Scan for the cell matching the given text and deliver its [X, Y] coordinate at center. 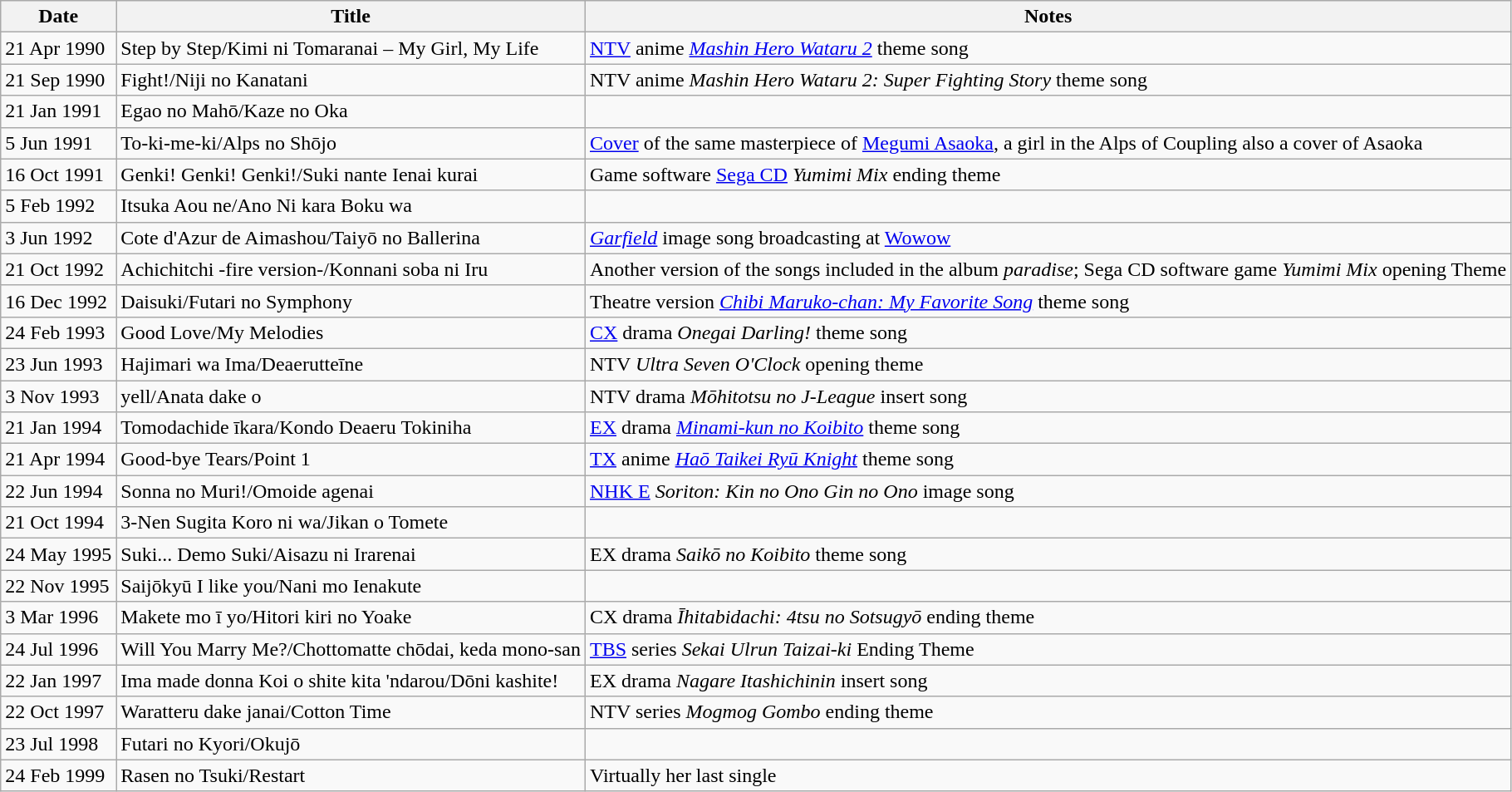
24 Feb 1999 [58, 775]
yell/Anata dake o [351, 396]
24 May 1995 [58, 554]
EX drama Minami-kun no Koibito theme song [1048, 428]
TBS series Sekai Ulrun Taizai-ki Ending Theme [1048, 649]
EX drama Saikō no Koibito theme song [1048, 554]
NTV series Mogmog Gombo ending theme [1048, 712]
16 Oct 1991 [58, 175]
NTV drama Mōhitotsu no J-League insert song [1048, 396]
NHK E Soriton: Kin no Ono Gin no Ono image song [1048, 491]
3 Mar 1996 [58, 617]
24 Feb 1993 [58, 332]
Title [351, 17]
Rasen no Tsuki/Restart [351, 775]
Date [58, 17]
Virtually her last single [1048, 775]
Ima made donna Koi o shite kita 'ndarou/Dōni kashite! [351, 681]
TX anime Haō Taikei Ryū Knight theme song [1048, 460]
24 Jul 1996 [58, 649]
Makete mo ī yo/Hitori kiri no Yoake [351, 617]
22 Nov 1995 [58, 586]
Egao no Mahō/Kaze no Oka [351, 111]
Saijōkyū I like you/Nani mo Ienakute [351, 586]
NTV anime Mashin Hero Wataru 2 theme song [1048, 48]
Waratteru dake janai/Cotton Time [351, 712]
Achichitchi -fire version-/Konnani soba ni Iru [351, 269]
21 Apr 1994 [58, 460]
Suki... Demo Suki/Aisazu ni Irarenai [351, 554]
21 Apr 1990 [58, 48]
23 Jun 1993 [58, 364]
Hajimari wa Ima/Deaerutteīne [351, 364]
21 Oct 1994 [58, 523]
Sonna no Muri!/Omoide agenai [351, 491]
EX drama Nagare Itashichinin insert song [1048, 681]
Step by Step/Kimi ni Tomaranai – My Girl, My Life [351, 48]
Itsuka Aou ne/Ano Ni kara Boku wa [351, 206]
Daisuki/Futari no Symphony [351, 301]
5 Jun 1991 [58, 143]
CX drama Onegai Darling! theme song [1048, 332]
21 Jan 1994 [58, 428]
22 Jun 1994 [58, 491]
3 Nov 1993 [58, 396]
Notes [1048, 17]
22 Oct 1997 [58, 712]
Garfield image song broadcasting at Wowow [1048, 238]
21 Oct 1992 [58, 269]
NTV anime Mashin Hero Wataru 2: Super Fighting Story theme song [1048, 80]
3-Nen Sugita Koro ni wa/Jikan o Tomete [351, 523]
Genki! Genki! Genki!/Suki nante Ienai kurai [351, 175]
5 Feb 1992 [58, 206]
Tomodachide īkara/Kondo Deaeru Tokiniha [351, 428]
Theatre version Chibi Maruko-chan: My Favorite Song theme song [1048, 301]
Good Love/My Melodies [351, 332]
Futari no Kyori/Okujō [351, 744]
21 Jan 1991 [58, 111]
23 Jul 1998 [58, 744]
Will You Marry Me?/Chottomatte chōdai, keda mono-san [351, 649]
To-ki-me-ki/Alps no Shōjo [351, 143]
NTV Ultra Seven O'Clock opening theme [1048, 364]
21 Sep 1990 [58, 80]
CX drama Īhitabidachi: 4tsu no Sotsugyō ending theme [1048, 617]
Another version of the songs included in the album paradise; Sega CD software game Yumimi Mix opening Theme [1048, 269]
Good-bye Tears/Point 1 [351, 460]
3 Jun 1992 [58, 238]
Fight!/Niji no Kanatani [351, 80]
16 Dec 1992 [58, 301]
Cote d'Azur de Aimashou/Taiyō no Ballerina [351, 238]
22 Jan 1997 [58, 681]
Cover of the same masterpiece of Megumi Asaoka, a girl in the Alps of Coupling also a cover of Asaoka [1048, 143]
Game software Sega CD Yumimi Mix ending theme [1048, 175]
